Search for the cell housing the specified text and yield its [X, Y] center coordinate. 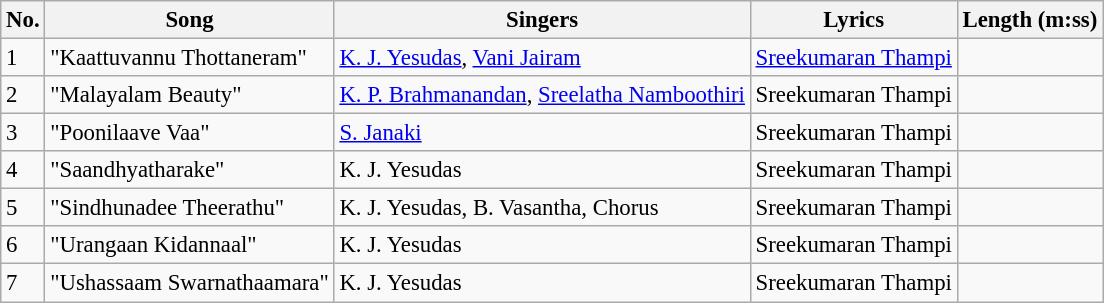
7 [23, 283]
K. J. Yesudas, Vani Jairam [542, 58]
Length (m:ss) [1030, 20]
"Urangaan Kidannaal" [190, 245]
"Saandhyatharake" [190, 170]
Singers [542, 20]
"Kaattuvannu Thottaneram" [190, 58]
"Sindhunadee Theerathu" [190, 208]
5 [23, 208]
K. J. Yesudas, B. Vasantha, Chorus [542, 208]
K. P. Brahmanandan, Sreelatha Namboothiri [542, 95]
No. [23, 20]
3 [23, 133]
4 [23, 170]
Lyrics [854, 20]
Song [190, 20]
1 [23, 58]
"Malayalam Beauty" [190, 95]
2 [23, 95]
"Poonilaave Vaa" [190, 133]
S. Janaki [542, 133]
6 [23, 245]
"Ushassaam Swarnathaamara" [190, 283]
